Provide the (x, y) coordinate of the cell's center where the given text is located.  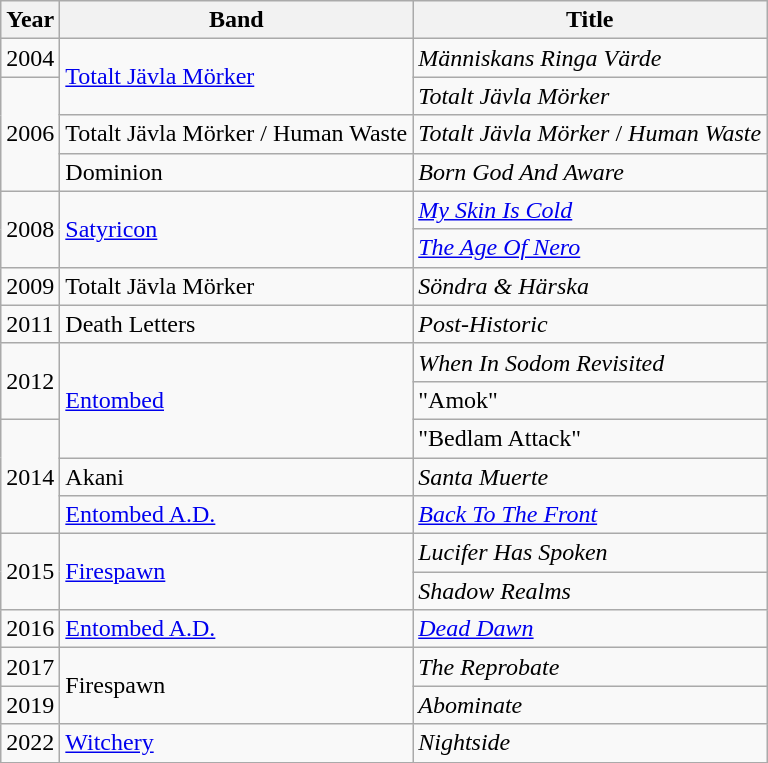
The Reprobate (590, 667)
2015 (30, 572)
Post-Historic (590, 324)
Born God And Aware (590, 172)
Lucifer Has Spoken (590, 553)
2009 (30, 286)
Title (590, 20)
2022 (30, 743)
Witchery (236, 743)
2011 (30, 324)
Dead Dawn (590, 629)
Söndra & Härska (590, 286)
Back To The Front (590, 515)
Dominion (236, 172)
When In Sodom Revisited (590, 362)
2017 (30, 667)
Entombed (236, 400)
Akani (236, 477)
2019 (30, 705)
Year (30, 20)
Band (236, 20)
"Amok" (590, 400)
Människans Ringa Värde (590, 58)
My Skin Is Cold (590, 210)
2008 (30, 229)
2012 (30, 381)
2016 (30, 629)
2006 (30, 134)
2014 (30, 476)
The Age Of Nero (590, 248)
Shadow Realms (590, 591)
2004 (30, 58)
Death Letters (236, 324)
Satyricon (236, 229)
Abominate (590, 705)
Nightside (590, 743)
"Bedlam Attack" (590, 438)
Santa Muerte (590, 477)
